From the cell containing the given text, extract its center point as (x, y) coordinate. 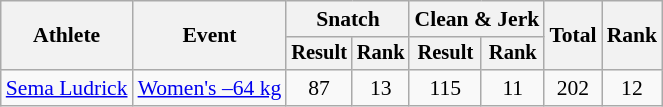
11 (512, 88)
Total (572, 36)
87 (319, 88)
13 (381, 88)
202 (572, 88)
Clean & Jerk (476, 19)
Athlete (67, 36)
Sema Ludrick (67, 88)
115 (445, 88)
Women's –64 kg (210, 88)
Snatch (348, 19)
12 (632, 88)
Event (210, 36)
